For the text-containing cell, return its midpoint in (X, Y) coordinate format. 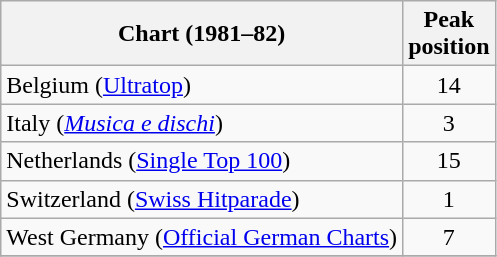
Italy (Musica e dischi) (202, 123)
3 (449, 123)
7 (449, 237)
1 (449, 199)
Switzerland (Swiss Hitparade) (202, 199)
Belgium (Ultratop) (202, 85)
Netherlands (Single Top 100) (202, 161)
15 (449, 161)
14 (449, 85)
Peakposition (449, 34)
Chart (1981–82) (202, 34)
West Germany (Official German Charts) (202, 237)
